Identify which cell holds the provided text, then report its [x, y] central coordinate. 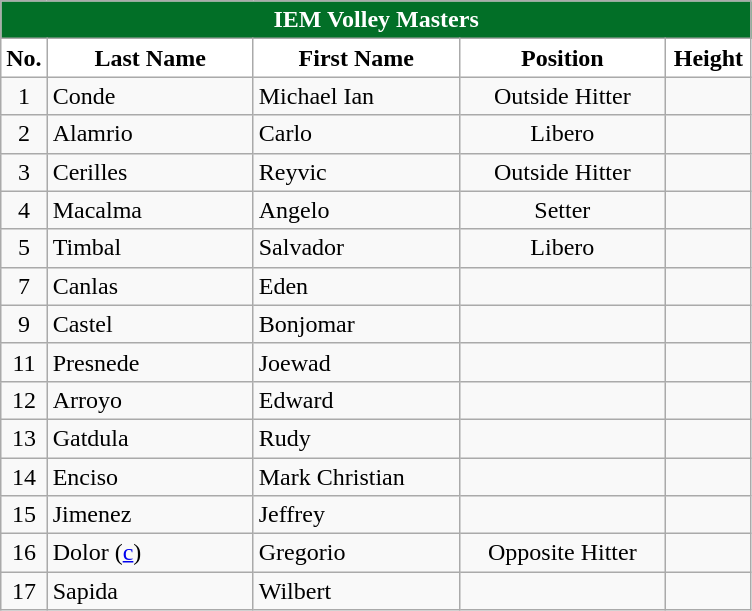
Joewad [356, 362]
Michael Ian [356, 96]
Arroyo [150, 400]
Alamrio [150, 134]
Salvador [356, 248]
Cerilles [150, 172]
16 [24, 553]
9 [24, 324]
Presnede [150, 362]
Reyvic [356, 172]
Wilbert [356, 591]
Dolor (c) [150, 553]
2 [24, 134]
Timbal [150, 248]
IEM Volley Masters [376, 20]
15 [24, 515]
Opposite Hitter [562, 553]
Conde [150, 96]
Position [562, 58]
Setter [562, 210]
Jeffrey [356, 515]
No. [24, 58]
5 [24, 248]
12 [24, 400]
Gregorio [356, 553]
Rudy [356, 438]
Gatdula [150, 438]
17 [24, 591]
Mark Christian [356, 477]
14 [24, 477]
Macalma [150, 210]
Sapida [150, 591]
3 [24, 172]
Bonjomar [356, 324]
Enciso [150, 477]
Canlas [150, 286]
First Name [356, 58]
Carlo [356, 134]
Height [708, 58]
Castel [150, 324]
4 [24, 210]
Eden [356, 286]
Edward [356, 400]
Angelo [356, 210]
Last Name [150, 58]
1 [24, 96]
13 [24, 438]
Jimenez [150, 515]
11 [24, 362]
7 [24, 286]
